Pinpoint the cell where the given text exists, returning its [x, y] midpoint coordinate. 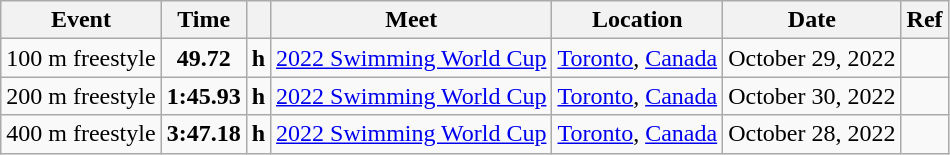
Time [204, 20]
1:45.93 [204, 96]
49.72 [204, 58]
200 m freestyle [81, 96]
400 m freestyle [81, 134]
Meet [412, 20]
100 m freestyle [81, 58]
October 30, 2022 [812, 96]
October 29, 2022 [812, 58]
Ref [924, 20]
October 28, 2022 [812, 134]
Event [81, 20]
Date [812, 20]
Location [638, 20]
3:47.18 [204, 134]
